Return the [X, Y] coordinate for the center point of the cell that contains the specified text.  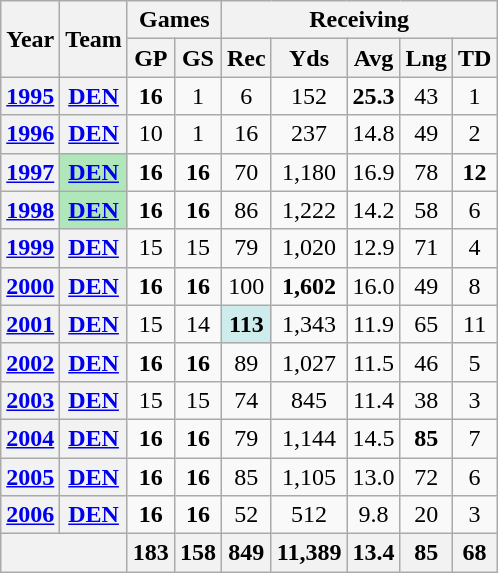
237 [309, 134]
74 [246, 400]
11 [474, 324]
52 [246, 515]
72 [426, 477]
512 [309, 515]
Games [174, 20]
845 [309, 400]
14 [198, 324]
Lng [426, 58]
5 [474, 362]
58 [426, 210]
8 [474, 286]
78 [426, 172]
71 [426, 248]
1997 [30, 172]
70 [246, 172]
1,027 [309, 362]
Yds [309, 58]
1996 [30, 134]
89 [246, 362]
9.8 [374, 515]
2004 [30, 438]
7 [474, 438]
2006 [30, 515]
183 [150, 553]
GP [150, 58]
1,180 [309, 172]
152 [309, 96]
86 [246, 210]
2000 [30, 286]
11.5 [374, 362]
65 [426, 324]
1999 [30, 248]
1995 [30, 96]
46 [426, 362]
158 [198, 553]
1,144 [309, 438]
1,222 [309, 210]
14.5 [374, 438]
13.4 [374, 553]
113 [246, 324]
12.9 [374, 248]
GS [198, 58]
TD [474, 58]
Receiving [358, 20]
20 [426, 515]
10 [150, 134]
13.0 [374, 477]
1,602 [309, 286]
68 [474, 553]
12 [474, 172]
Team [94, 39]
11.9 [374, 324]
2001 [30, 324]
Year [30, 39]
1,343 [309, 324]
1998 [30, 210]
25.3 [374, 96]
43 [426, 96]
2003 [30, 400]
849 [246, 553]
2005 [30, 477]
38 [426, 400]
11.4 [374, 400]
1,020 [309, 248]
1,105 [309, 477]
Avg [374, 58]
16.9 [374, 172]
100 [246, 286]
14.2 [374, 210]
16.0 [374, 286]
Rec [246, 58]
14.8 [374, 134]
4 [474, 248]
2002 [30, 362]
11,389 [309, 553]
2 [474, 134]
